Detect which cell encompasses the target text, then output its (x, y) center coordinate. 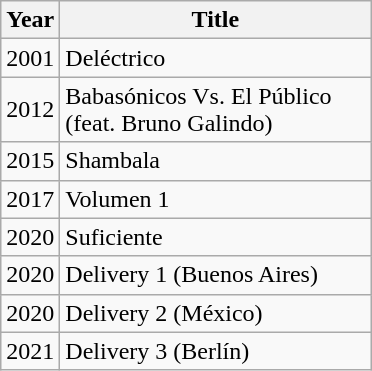
2015 (30, 161)
2021 (30, 351)
Volumen 1 (216, 199)
Delivery 3 (Berlín) (216, 351)
Title (216, 20)
Delivery 1 (Buenos Aires) (216, 275)
2012 (30, 110)
Suficiente (216, 237)
Delivery 2 (México) (216, 313)
Shambala (216, 161)
2017 (30, 199)
Year (30, 20)
2001 (30, 58)
Deléctrico (216, 58)
Babasónicos Vs. El Público (feat. Bruno Galindo) (216, 110)
